Provide the [X, Y] coordinate of the cell's center where the given text is located.  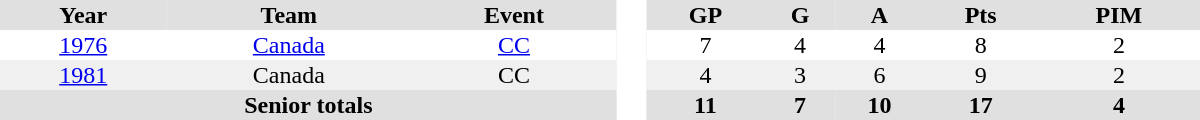
G [800, 15]
Event [514, 15]
Pts [981, 15]
Senior totals [308, 105]
A [879, 15]
10 [879, 105]
6 [879, 75]
PIM [1119, 15]
1981 [83, 75]
11 [706, 105]
3 [800, 75]
GP [706, 15]
8 [981, 45]
Year [83, 15]
9 [981, 75]
17 [981, 105]
Team [288, 15]
1976 [83, 45]
